Capture the cell that displays the provided text and extract its (x, y) central coordinate. 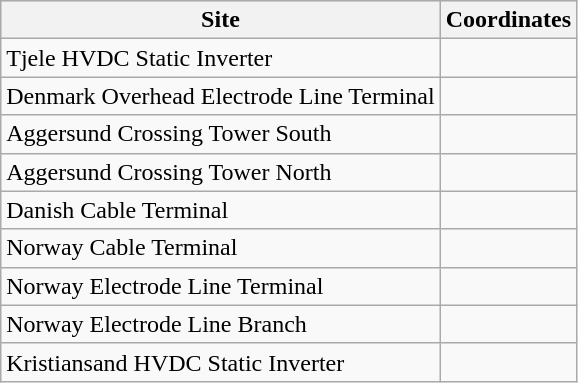
Aggersund Crossing Tower South (220, 134)
Norway Electrode Line Terminal (220, 286)
Norway Cable Terminal (220, 248)
Aggersund Crossing Tower North (220, 172)
Site (220, 20)
Kristiansand HVDC Static Inverter (220, 362)
Danish Cable Terminal (220, 210)
Coordinates (508, 20)
Norway Electrode Line Branch (220, 324)
Denmark Overhead Electrode Line Terminal (220, 96)
Tjele HVDC Static Inverter (220, 58)
